For the text-containing cell, return its midpoint in (x, y) coordinate format. 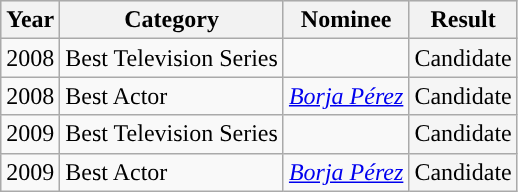
Nominee (346, 20)
Result (463, 20)
Category (172, 20)
Year (30, 20)
